Search for the cell housing the specified text and yield its [x, y] center coordinate. 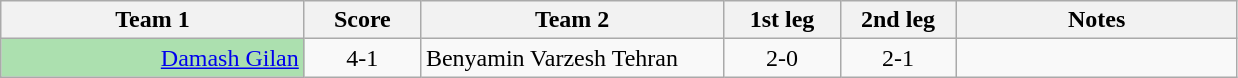
Damash Gilan [153, 58]
Notes [1096, 20]
4-1 [362, 58]
2nd leg [898, 20]
1st leg [782, 20]
2-0 [782, 58]
Score [362, 20]
2-1 [898, 58]
Team 2 [572, 20]
Benyamin Varzesh Tehran [572, 58]
Team 1 [153, 20]
